Detect which cell encompasses the target text, then output its (x, y) center coordinate. 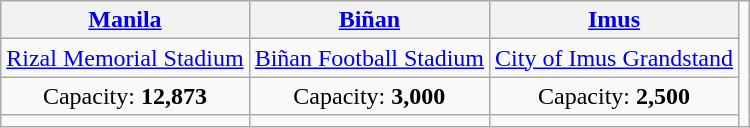
Biñan Football Stadium (369, 58)
Imus (614, 20)
Capacity: 3,000 (369, 96)
Biñan (369, 20)
Manila (125, 20)
City of Imus Grandstand (614, 58)
Rizal Memorial Stadium (125, 58)
Capacity: 2,500 (614, 96)
Capacity: 12,873 (125, 96)
